Return (X, Y) of the center of cell containing provided text 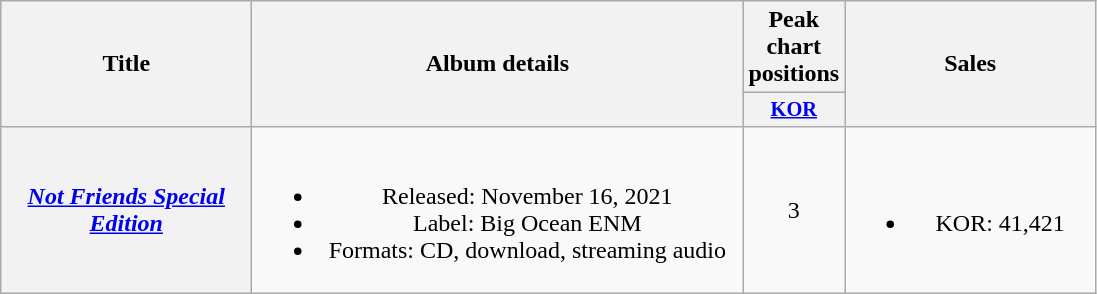
Released: November 16, 2021Label: Big Ocean ENMFormats: CD, download, streaming audio (498, 210)
Peakchartpositions (794, 47)
Title (126, 64)
Not Friends Special Edition (126, 210)
Sales (970, 64)
KOR: 41,421 (970, 210)
3 (794, 210)
KOR (794, 110)
Album details (498, 64)
